Determine the (X, Y) coordinate at the center of the cell enclosing the given text.  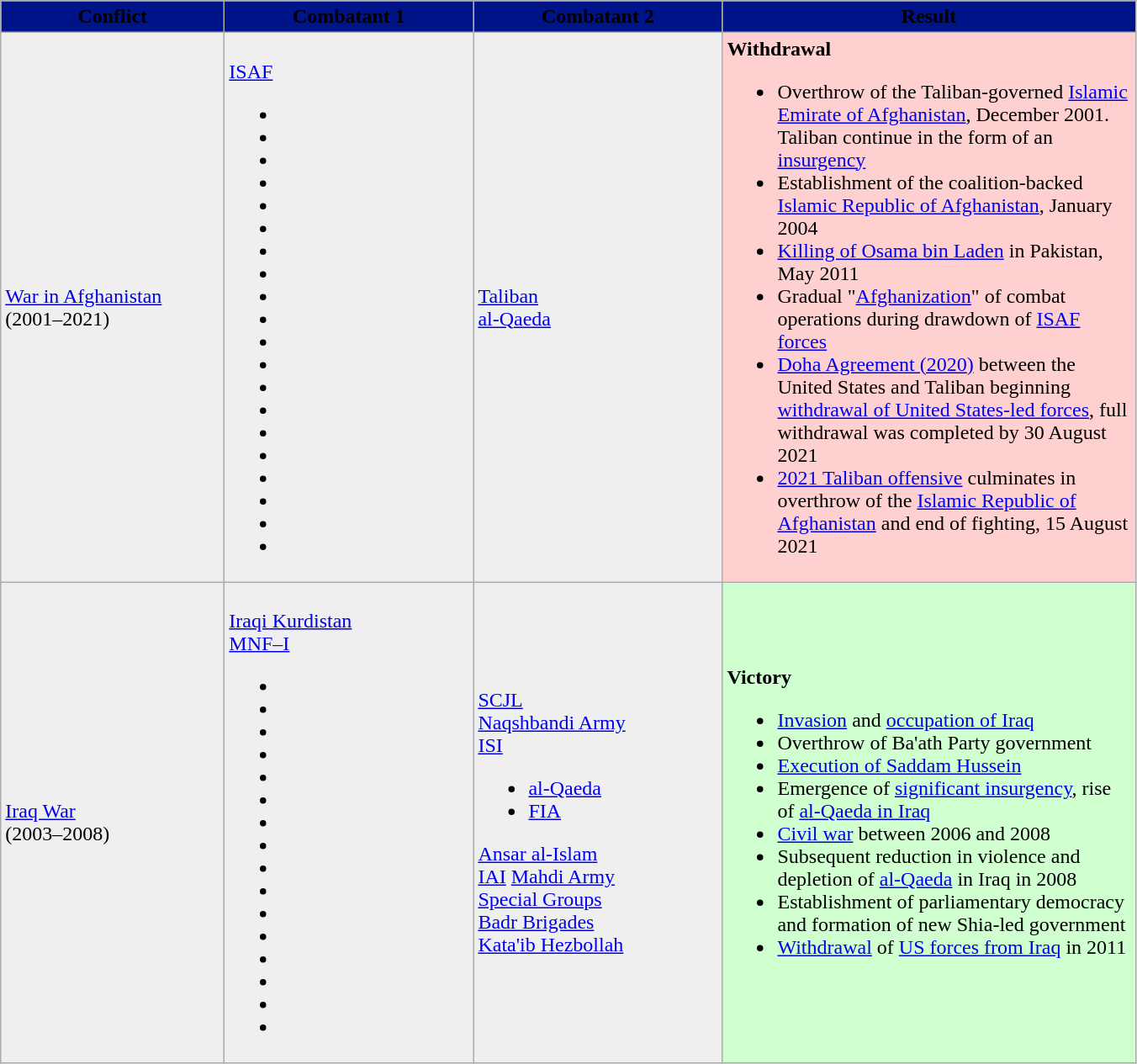
ISAF (349, 308)
Result (928, 17)
War in Afghanistan(2001–2021) (113, 308)
Taliban al-Qaeda (598, 308)
Iraqi Kurdistan MNF–I (349, 823)
Iraq War(2003–2008) (113, 823)
Conflict (113, 17)
Combatant 2 (598, 17)
Combatant 1 (349, 17)
SCJL Naqshbandi Army ISI al-Qaeda FIA Ansar al-IslamIAI Mahdi Army Special GroupsBadr Brigades Kata'ib Hezbollah (598, 823)
